Determine the (x, y) coordinate at the center of the cell enclosing the given text.  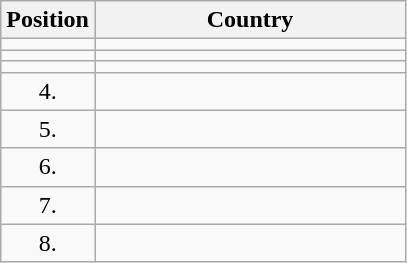
5. (48, 129)
7. (48, 205)
8. (48, 243)
Position (48, 20)
Country (250, 20)
4. (48, 91)
6. (48, 167)
